Determine the (X, Y) coordinate at the center of the cell enclosing the given text.  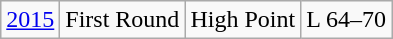
2015 (30, 20)
L 64–70 (346, 20)
First Round (122, 20)
High Point (243, 20)
